Capture the cell that displays the provided text and extract its (x, y) central coordinate. 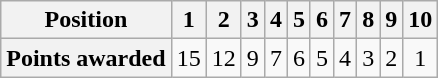
12 (224, 58)
Points awarded (86, 58)
Position (86, 20)
15 (188, 58)
8 (368, 20)
10 (420, 20)
